Search for the cell housing the specified text and yield its (x, y) center coordinate. 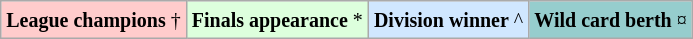
Finals appearance * (277, 20)
Division winner ^ (448, 20)
Wild card berth ¤ (610, 20)
League champions † (94, 20)
